Pinpoint the cell where the given text exists, returning its [x, y] midpoint coordinate. 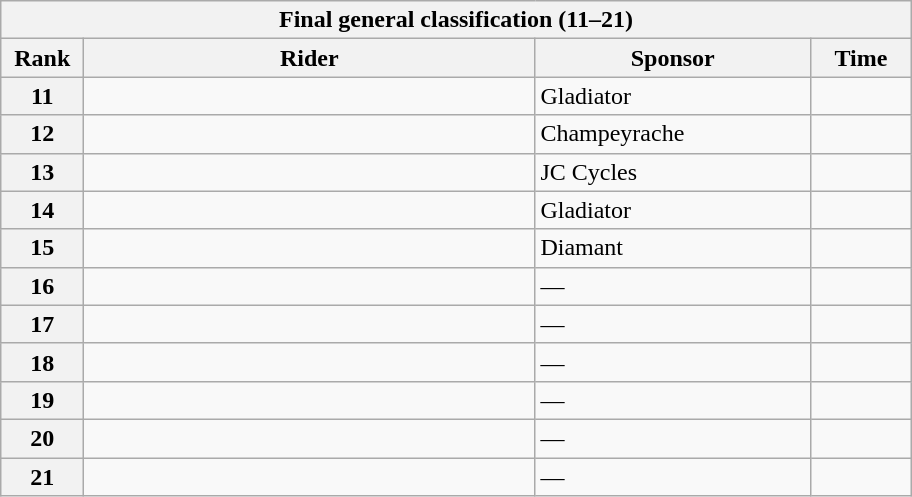
16 [42, 286]
Final general classification (11–21) [456, 20]
19 [42, 400]
20 [42, 438]
Rank [42, 58]
JC Cycles [673, 172]
11 [42, 96]
12 [42, 134]
21 [42, 477]
Sponsor [673, 58]
Diamant [673, 248]
13 [42, 172]
14 [42, 210]
Champeyrache [673, 134]
Rider [310, 58]
Time [862, 58]
15 [42, 248]
17 [42, 324]
18 [42, 362]
